Capture the cell that displays the provided text and extract its (x, y) central coordinate. 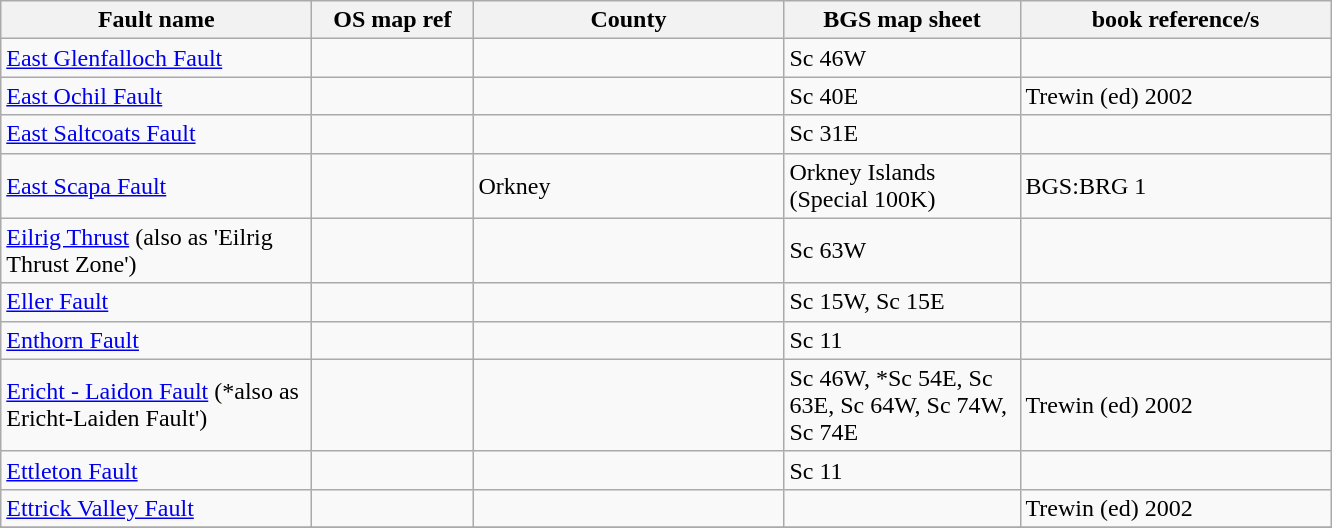
book reference/s (1176, 20)
Sc 40E (902, 96)
East Saltcoats Fault (156, 134)
Eller Fault (156, 302)
Eilrig Thrust (also as 'Eilrig Thrust Zone') (156, 250)
East Scapa Fault (156, 186)
BGS:BRG 1 (1176, 186)
Ettrick Valley Fault (156, 508)
Sc 63W (902, 250)
East Glenfalloch Fault (156, 58)
East Ochil Fault (156, 96)
Ericht - Laidon Fault (*also as Ericht-Laiden Fault') (156, 405)
County (628, 20)
Sc 15W, Sc 15E (902, 302)
Sc 46W (902, 58)
Orkney Islands (Special 100K) (902, 186)
Orkney (628, 186)
Sc 46W, *Sc 54E, Sc 63E, Sc 64W, Sc 74W, Sc 74E (902, 405)
Fault name (156, 20)
OS map ref (392, 20)
Sc 31E (902, 134)
Enthorn Fault (156, 340)
BGS map sheet (902, 20)
Ettleton Fault (156, 470)
